Identify which cell holds the provided text, then report its [X, Y] central coordinate. 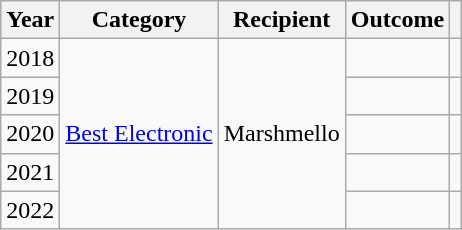
Best Electronic [139, 134]
2020 [30, 134]
2022 [30, 210]
Year [30, 20]
Category [139, 20]
Marshmello [282, 134]
2021 [30, 172]
Outcome [397, 20]
Recipient [282, 20]
2019 [30, 96]
2018 [30, 58]
